Find where the given text appears and provide that cell's center as (X, Y) coordinate. 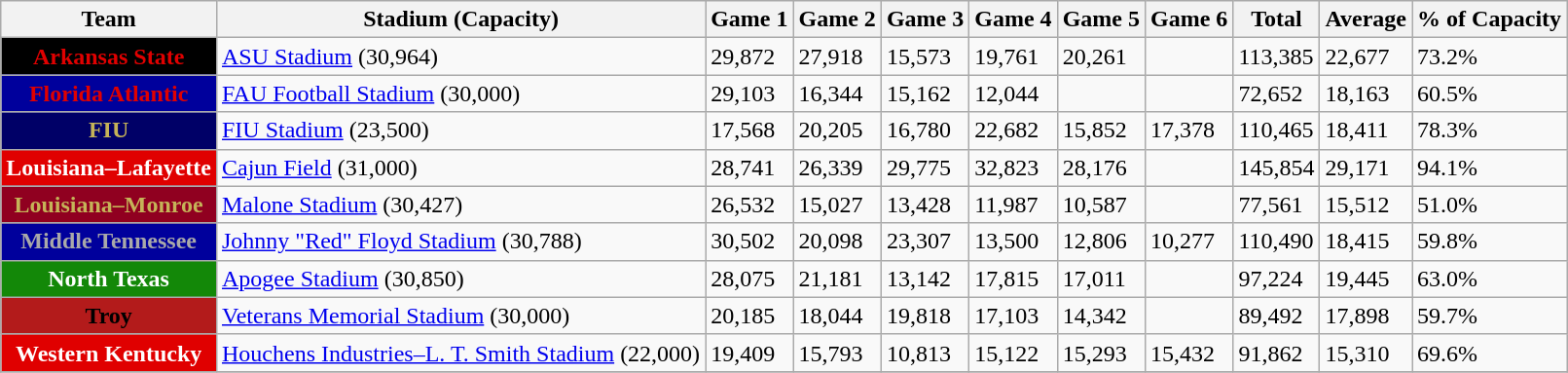
Florida Atlantic (109, 93)
32,823 (1013, 168)
15,310 (1367, 353)
26,339 (837, 168)
13,500 (1013, 242)
Cajun Field (31,000) (460, 168)
Game 3 (925, 19)
17,568 (749, 131)
29,171 (1367, 168)
59.7% (1489, 316)
72,652 (1277, 93)
Apogee Stadium (30,850) (460, 279)
Louisiana–Monroe (109, 205)
10,587 (1101, 205)
15,027 (837, 205)
20,205 (837, 131)
15,432 (1189, 353)
16,780 (925, 131)
Louisiana–Lafayette (109, 168)
Arkansas State (109, 56)
29,775 (925, 168)
110,490 (1277, 242)
FIU Stadium (23,500) (460, 131)
13,428 (925, 205)
North Texas (109, 279)
63.0% (1489, 279)
28,741 (749, 168)
10,813 (925, 353)
15,573 (925, 56)
15,793 (837, 353)
15,162 (925, 93)
17,378 (1189, 131)
12,806 (1101, 242)
113,385 (1277, 56)
Total (1277, 19)
29,872 (749, 56)
21,181 (837, 279)
27,918 (837, 56)
20,098 (837, 242)
19,409 (749, 353)
Middle Tennessee (109, 242)
Team (109, 19)
15,293 (1101, 353)
29,103 (749, 93)
11,987 (1013, 205)
Average (1367, 19)
22,677 (1367, 56)
19,761 (1013, 56)
77,561 (1277, 205)
18,415 (1367, 242)
30,502 (749, 242)
23,307 (925, 242)
59.8% (1489, 242)
ASU Stadium (30,964) (460, 56)
110,465 (1277, 131)
FIU (109, 131)
15,852 (1101, 131)
Troy (109, 316)
Game 4 (1013, 19)
17,011 (1101, 279)
19,445 (1367, 279)
Veterans Memorial Stadium (30,000) (460, 316)
17,898 (1367, 316)
15,512 (1367, 205)
60.5% (1489, 93)
26,532 (749, 205)
145,854 (1277, 168)
51.0% (1489, 205)
Malone Stadium (30,427) (460, 205)
18,044 (837, 316)
22,682 (1013, 131)
Houchens Industries–L. T. Smith Stadium (22,000) (460, 353)
17,103 (1013, 316)
28,176 (1101, 168)
94.1% (1489, 168)
FAU Football Stadium (30,000) (460, 93)
% of Capacity (1489, 19)
Game 2 (837, 19)
Game 6 (1189, 19)
91,862 (1277, 353)
Johnny "Red" Floyd Stadium (30,788) (460, 242)
78.3% (1489, 131)
16,344 (837, 93)
13,142 (925, 279)
73.2% (1489, 56)
18,163 (1367, 93)
89,492 (1277, 316)
20,185 (749, 316)
19,818 (925, 316)
20,261 (1101, 56)
Stadium (Capacity) (460, 19)
69.6% (1489, 353)
28,075 (749, 279)
Game 5 (1101, 19)
Western Kentucky (109, 353)
10,277 (1189, 242)
18,411 (1367, 131)
14,342 (1101, 316)
Game 1 (749, 19)
17,815 (1013, 279)
15,122 (1013, 353)
97,224 (1277, 279)
12,044 (1013, 93)
